Return (x, y) of the center of cell containing provided text 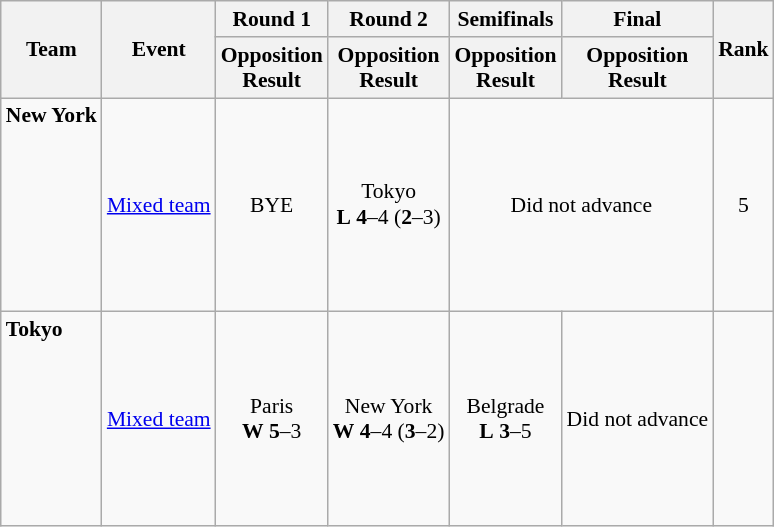
Round 1 (272, 19)
BYE (272, 205)
Paris W 5–3 (272, 419)
Semifinals (505, 19)
Round 2 (389, 19)
Tokyo L 4–4 (2–3) (389, 205)
Belgrade L 3–5 (505, 419)
Tokyo (52, 419)
Rank (744, 50)
Event (159, 50)
Team (52, 50)
5 (744, 205)
New York W 4–4 (3–2) (389, 419)
New York (52, 205)
Final (638, 19)
